Find where the given text appears and provide that cell's center as (x, y) coordinate. 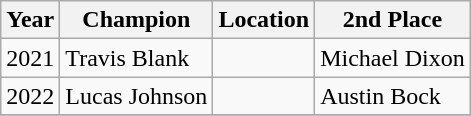
2022 (30, 96)
2021 (30, 58)
Travis Blank (136, 58)
Champion (136, 20)
Year (30, 20)
2nd Place (393, 20)
Location (264, 20)
Austin Bock (393, 96)
Michael Dixon (393, 58)
Lucas Johnson (136, 96)
